Return [x, y] of the center of cell containing provided text 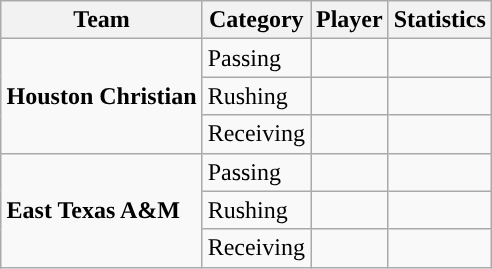
Player [349, 20]
Houston Christian [102, 96]
Statistics [440, 20]
Category [256, 20]
Team [102, 20]
East Texas A&M [102, 210]
